Search for the cell housing the specified text and yield its [x, y] center coordinate. 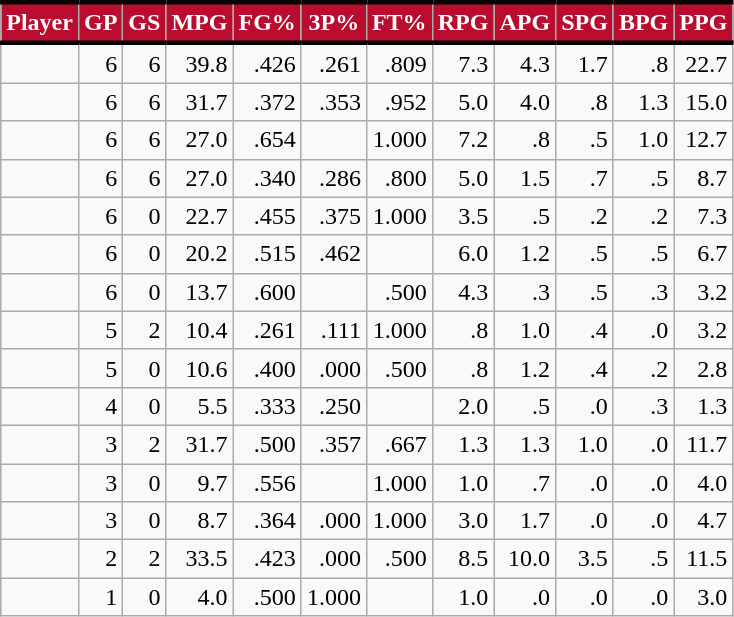
.462 [334, 254]
1 [100, 597]
20.2 [200, 254]
6.7 [704, 254]
1.5 [525, 178]
.250 [334, 406]
.286 [334, 178]
.364 [267, 521]
.809 [399, 63]
RPG [463, 22]
.667 [399, 444]
15.0 [704, 102]
.426 [267, 63]
5.5 [200, 406]
10.6 [200, 368]
2.8 [704, 368]
7.2 [463, 140]
.952 [399, 102]
MPG [200, 22]
SPG [585, 22]
.600 [267, 292]
BPG [643, 22]
8.5 [463, 559]
4.7 [704, 521]
10.4 [200, 330]
.357 [334, 444]
.333 [267, 406]
12.7 [704, 140]
.515 [267, 254]
.423 [267, 559]
2.0 [463, 406]
.340 [267, 178]
.372 [267, 102]
GS [144, 22]
.400 [267, 368]
PPG [704, 22]
33.5 [200, 559]
13.7 [200, 292]
FT% [399, 22]
.111 [334, 330]
.353 [334, 102]
FG% [267, 22]
.556 [267, 483]
.800 [399, 178]
11.7 [704, 444]
APG [525, 22]
10.0 [525, 559]
4 [100, 406]
GP [100, 22]
.455 [267, 216]
39.8 [200, 63]
11.5 [704, 559]
.654 [267, 140]
9.7 [200, 483]
3P% [334, 22]
Player [40, 22]
.375 [334, 216]
6.0 [463, 254]
